Return the [x, y] coordinate for the center point of the cell that contains the specified text.  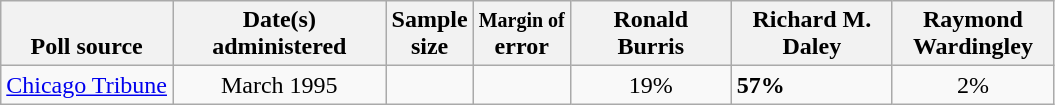
57% [812, 85]
Poll source [87, 34]
RonaldBurris [650, 34]
2% [972, 85]
March 1995 [279, 85]
19% [650, 85]
Richard M.Daley [812, 34]
RaymondWardingley [972, 34]
Chicago Tribune [87, 85]
Margin oferror [522, 34]
Samplesize [430, 34]
Date(s)administered [279, 34]
